Scan for the cell matching the given text and deliver its [X, Y] coordinate at center. 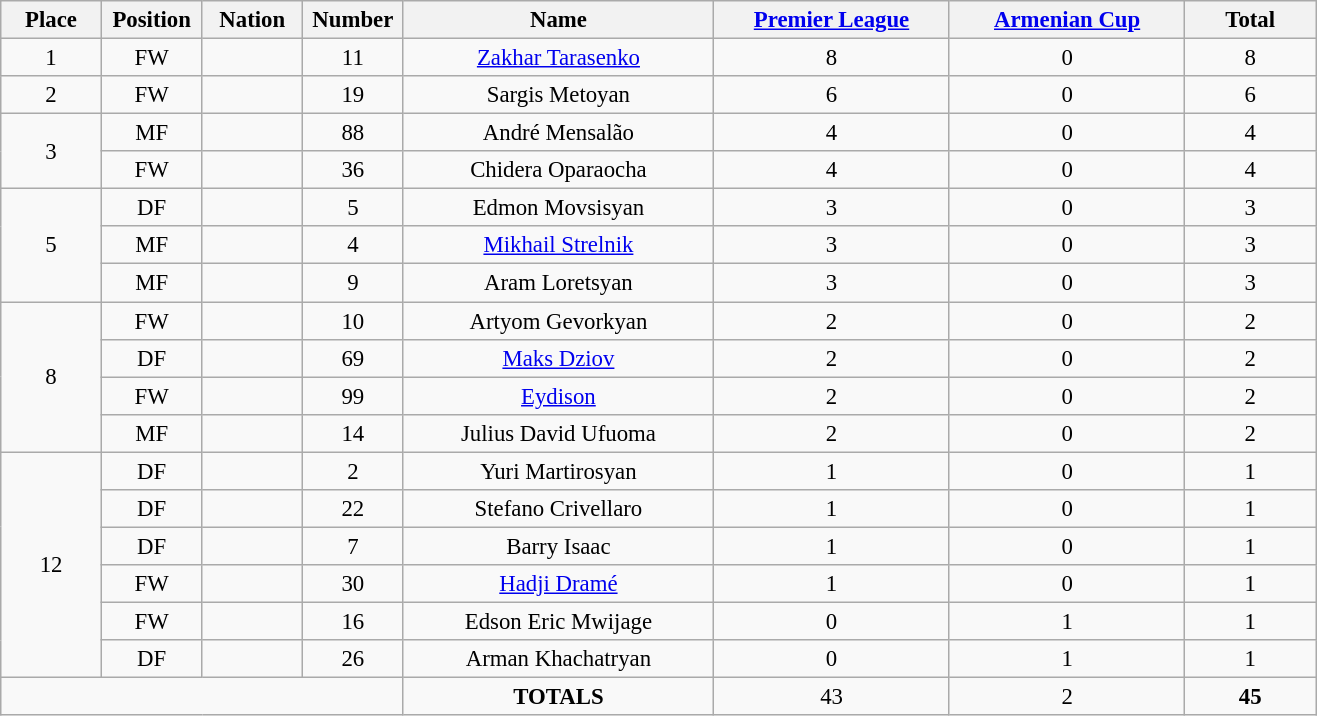
Barry Isaac [558, 546]
Yuri Martirosyan [558, 471]
Armenian Cup [1067, 20]
TOTALS [558, 697]
43 [832, 697]
19 [354, 95]
14 [354, 433]
Chidera Oparaocha [558, 170]
Mikhail Strelnik [558, 245]
Place [52, 20]
Aram Loretsyan [558, 283]
10 [354, 321]
9 [354, 283]
Number [354, 20]
22 [354, 509]
André Mensalão [558, 133]
69 [354, 358]
36 [354, 170]
Nation [252, 20]
Hadji Dramé [558, 584]
Arman Khachatryan [558, 659]
88 [354, 133]
45 [1250, 697]
30 [354, 584]
7 [354, 546]
Name [558, 20]
26 [354, 659]
Stefano Crivellaro [558, 509]
12 [52, 565]
Sargis Metoyan [558, 95]
Edson Eric Mwijage [558, 621]
Zakhar Tarasenko [558, 58]
Total [1250, 20]
Edmon Movsisyan [558, 208]
Maks Dziov [558, 358]
Eydison [558, 396]
Julius David Ufuoma [558, 433]
Premier League [832, 20]
Position [152, 20]
99 [354, 396]
Artyom Gevorkyan [558, 321]
16 [354, 621]
11 [354, 58]
